Capture the cell that displays the provided text and extract its [X, Y] central coordinate. 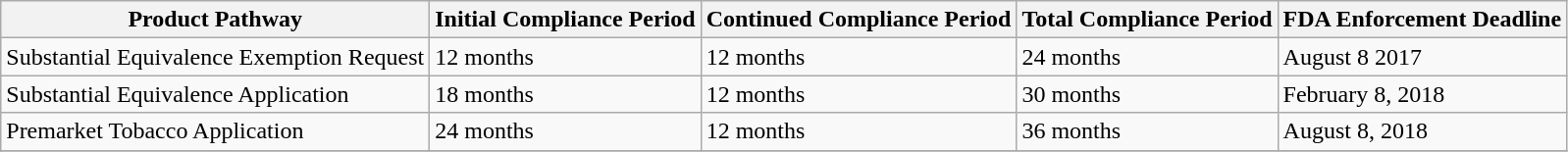
Total Compliance Period [1147, 20]
February 8, 2018 [1423, 94]
August 8 2017 [1423, 57]
36 months [1147, 131]
Substantial Equivalence Application [216, 94]
18 months [565, 94]
Premarket Tobacco Application [216, 131]
30 months [1147, 94]
Substantial Equivalence Exemption Request [216, 57]
FDA Enforcement Deadline [1423, 20]
Initial Compliance Period [565, 20]
Product Pathway [216, 20]
August 8, 2018 [1423, 131]
Continued Compliance Period [859, 20]
